Scan for the cell matching the given text and deliver its [X, Y] coordinate at center. 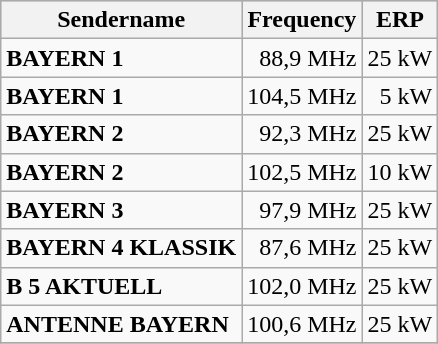
ERP [400, 20]
BAYERN 4 KLASSIK [122, 248]
B 5 AKTUELL [122, 286]
100,6 MHz [302, 324]
10 kW [400, 172]
BAYERN 3 [122, 210]
102,5 MHz [302, 172]
ANTENNE BAYERN [122, 324]
88,9 MHz [302, 58]
97,9 MHz [302, 210]
5 kW [400, 96]
Frequency [302, 20]
102,0 MHz [302, 286]
92,3 MHz [302, 134]
104,5 MHz [302, 96]
Sendername [122, 20]
87,6 MHz [302, 248]
